Extract the [x, y] coordinate from the center of the cell holding the provided text.  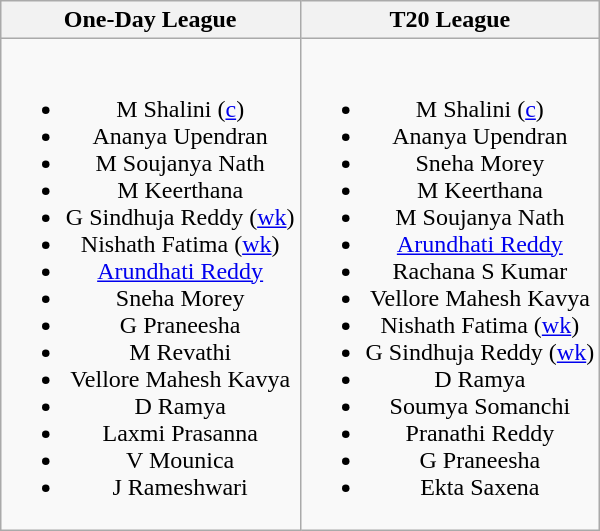
One-Day League [150, 20]
T20 League [450, 20]
